Provide the (X, Y) coordinate of the cell's center where the given text is located.  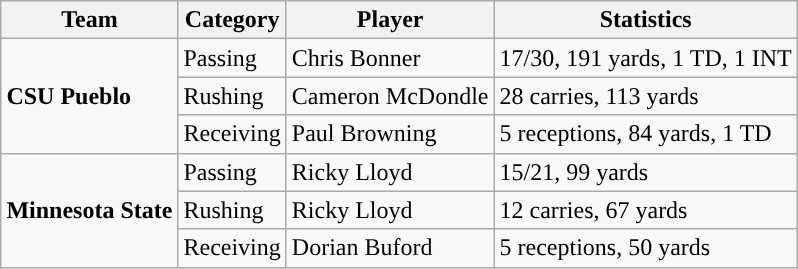
Chris Bonner (390, 58)
Category (232, 20)
Dorian Buford (390, 248)
Minnesota State (90, 210)
5 receptions, 84 yards, 1 TD (646, 134)
Player (390, 20)
12 carries, 67 yards (646, 210)
17/30, 191 yards, 1 TD, 1 INT (646, 58)
Cameron McDondle (390, 96)
CSU Pueblo (90, 96)
15/21, 99 yards (646, 172)
Paul Browning (390, 134)
Statistics (646, 20)
5 receptions, 50 yards (646, 248)
28 carries, 113 yards (646, 96)
Team (90, 20)
